Find where the given text appears and provide that cell's center as [x, y] coordinate. 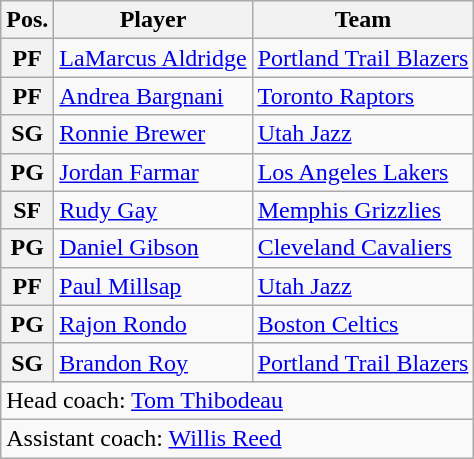
Los Angeles Lakers [363, 172]
Toronto Raptors [363, 96]
Brandon Roy [153, 362]
Boston Celtics [363, 324]
Rajon Rondo [153, 324]
Daniel Gibson [153, 248]
Cleveland Cavaliers [363, 248]
Team [363, 20]
Andrea Bargnani [153, 96]
Head coach: Tom Thibodeau [238, 400]
Paul Millsap [153, 286]
Jordan Farmar [153, 172]
Ronnie Brewer [153, 134]
Pos. [28, 20]
Assistant coach: Willis Reed [238, 438]
SF [28, 210]
Rudy Gay [153, 210]
Player [153, 20]
Memphis Grizzlies [363, 210]
LaMarcus Aldridge [153, 58]
